Extract the (x, y) coordinate from the center of the cell holding the provided text.  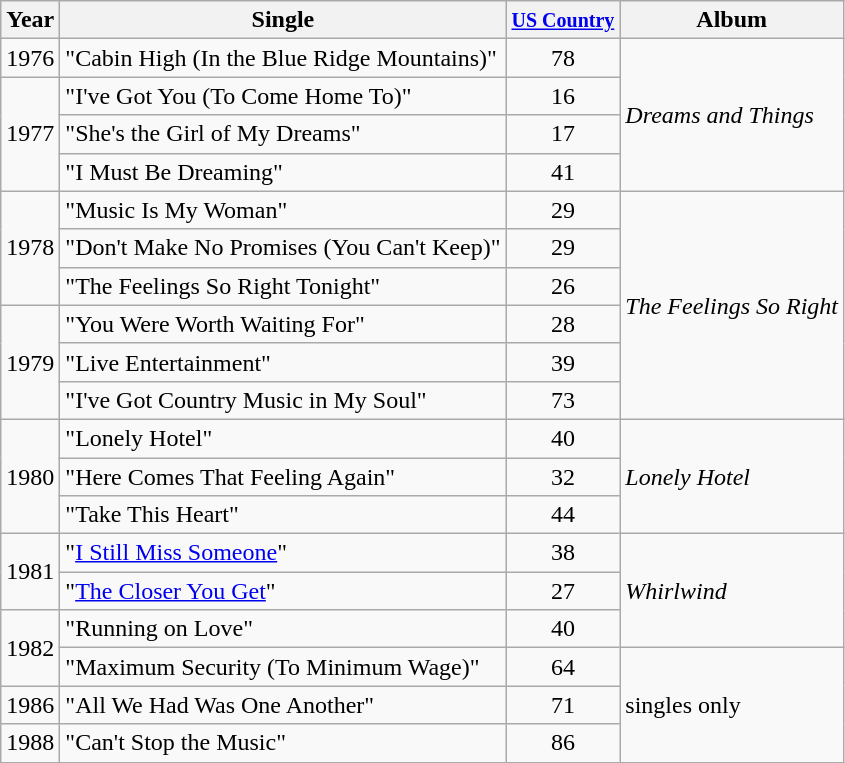
73 (563, 400)
"Live Entertainment" (283, 362)
"I've Got Country Music in My Soul" (283, 400)
"Take This Heart" (283, 515)
44 (563, 515)
"Don't Make No Promises (You Can't Keep)" (283, 248)
"The Feelings So Right Tonight" (283, 286)
Lonely Hotel (732, 476)
Whirlwind (732, 591)
singles only (732, 705)
26 (563, 286)
"Can't Stop the Music" (283, 743)
1980 (30, 476)
41 (563, 172)
27 (563, 591)
Single (283, 20)
"I Must Be Dreaming" (283, 172)
"Music Is My Woman" (283, 210)
1986 (30, 705)
"Running on Love" (283, 629)
71 (563, 705)
1977 (30, 134)
Year (30, 20)
32 (563, 477)
38 (563, 553)
"Here Comes That Feeling Again" (283, 477)
28 (563, 324)
"You Were Worth Waiting For" (283, 324)
"Maximum Security (To Minimum Wage)" (283, 667)
"She's the Girl of My Dreams" (283, 134)
1988 (30, 743)
US Country (563, 20)
"I Still Miss Someone" (283, 553)
64 (563, 667)
"The Closer You Get" (283, 591)
Dreams and Things (732, 115)
39 (563, 362)
"Lonely Hotel" (283, 438)
78 (563, 58)
1981 (30, 572)
"I've Got You (To Come Home To)" (283, 96)
86 (563, 743)
1979 (30, 362)
The Feelings So Right (732, 305)
"All We Had Was One Another" (283, 705)
1976 (30, 58)
1978 (30, 248)
"Cabin High (In the Blue Ridge Mountains)" (283, 58)
Album (732, 20)
16 (563, 96)
17 (563, 134)
1982 (30, 648)
